From the cell containing the given text, extract its center point as (x, y) coordinate. 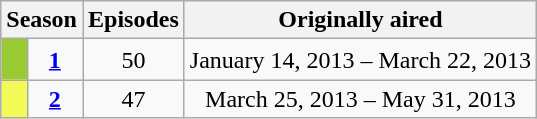
Season (42, 20)
Episodes (133, 20)
Originally aired (360, 20)
50 (133, 60)
1 (54, 60)
2 (54, 99)
March 25, 2013 – May 31, 2013 (360, 99)
47 (133, 99)
January 14, 2013 – March 22, 2013 (360, 60)
